Extract the (x, y) coordinate from the center of the cell holding the provided text.  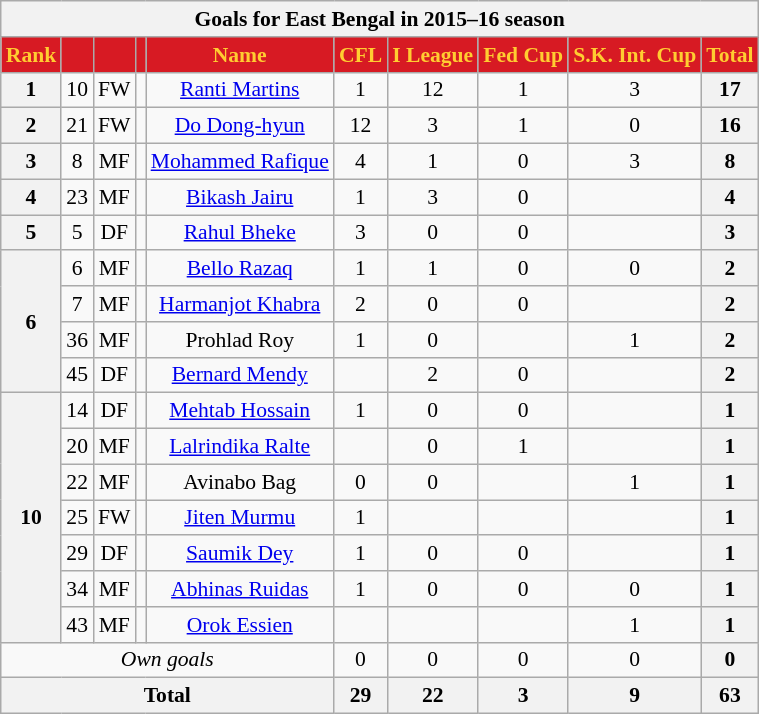
S.K. Int. Cup (634, 55)
45 (77, 375)
Prohlad Roy (240, 340)
20 (77, 447)
Jiten Murmu (240, 518)
CFL (360, 55)
Ranti Martins (240, 90)
25 (77, 518)
Fed Cup (523, 55)
Orok Essien (240, 625)
43 (77, 625)
36 (77, 340)
34 (77, 589)
Mohammed Rafique (240, 162)
Mehtab Hossain (240, 411)
9 (634, 696)
Do Dong-hyun (240, 126)
Name (240, 55)
7 (77, 304)
Rank (32, 55)
Bikash Jairu (240, 197)
Bello Razaq (240, 269)
21 (77, 126)
63 (730, 696)
23 (77, 197)
16 (730, 126)
17 (730, 90)
I League (432, 55)
14 (77, 411)
Harmanjot Khabra (240, 304)
Rahul Bheke (240, 233)
Avinabo Bag (240, 482)
Saumik Dey (240, 554)
Abhinas Ruidas (240, 589)
Own goals (168, 660)
Lalrindika Ralte (240, 447)
Bernard Mendy (240, 375)
Goals for East Bengal in 2015–16 season (380, 19)
